Scan for the cell matching the given text and deliver its [x, y] coordinate at center. 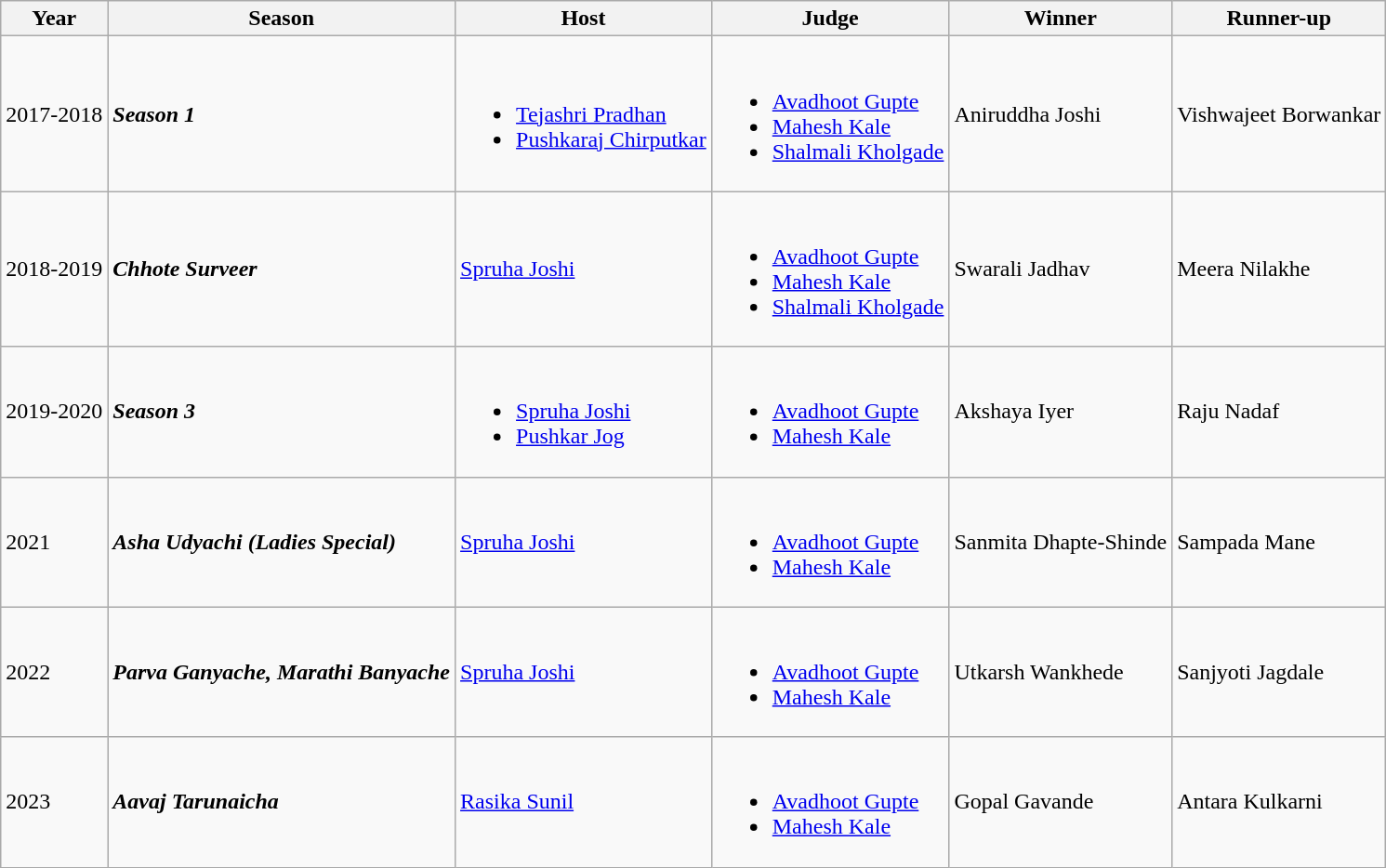
Antara Kulkarni [1279, 802]
Vishwajeet Borwankar [1279, 113]
2022 [54, 672]
Season 1 [282, 113]
Asha Udyachi (Ladies Special) [282, 542]
Akshaya Iyer [1061, 412]
Meera Nilakhe [1279, 270]
Rasika Sunil [584, 802]
2017-2018 [54, 113]
2018-2019 [54, 270]
Runner-up [1279, 19]
Aavaj Tarunaicha [282, 802]
Spruha JoshiPushkar Jog [584, 412]
Season 3 [282, 412]
Sanmita Dhapte-Shinde [1061, 542]
Judge [830, 19]
Sanjyoti Jagdale [1279, 672]
Utkarsh Wankhede [1061, 672]
Raju Nadaf [1279, 412]
Host [584, 19]
Year [54, 19]
Parva Ganyache, Marathi Banyache [282, 672]
2019-2020 [54, 412]
Aniruddha Joshi [1061, 113]
Winner [1061, 19]
2023 [54, 802]
2021 [54, 542]
Chhote Surveer [282, 270]
Tejashri PradhanPushkaraj Chirputkar [584, 113]
Sampada Mane [1279, 542]
Season [282, 19]
Swarali Jadhav [1061, 270]
Gopal Gavande [1061, 802]
